Return [X, Y] of the center of cell containing provided text 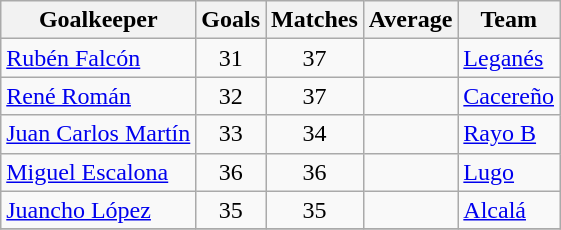
Cacereño [509, 96]
33 [231, 134]
32 [231, 96]
Matches [315, 20]
Miguel Escalona [98, 172]
Rubén Falcón [98, 58]
Lugo [509, 172]
Juancho López [98, 210]
René Román [98, 96]
Rayo B [509, 134]
Average [410, 20]
Alcalá [509, 210]
Juan Carlos Martín [98, 134]
Goals [231, 20]
Leganés [509, 58]
Team [509, 20]
31 [231, 58]
Goalkeeper [98, 20]
34 [315, 134]
